Detect which cell encompasses the target text, then output its [x, y] center coordinate. 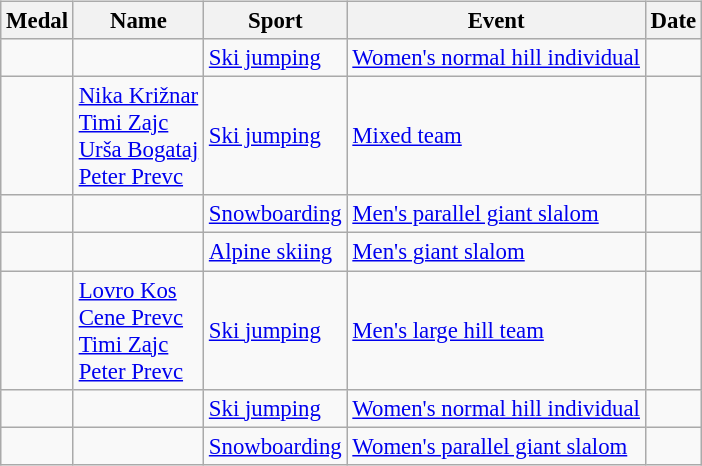
Mixed team [496, 136]
Men's parallel giant slalom [496, 214]
Name [138, 21]
Nika KrižnarTimi ZajcUrša BogatajPeter Prevc [138, 136]
Women's parallel giant slalom [496, 446]
Date [673, 21]
Men's large hill team [496, 330]
Event [496, 21]
Sport [276, 21]
Men's giant slalom [496, 252]
Alpine skiing [276, 252]
Lovro Kos Cene PrevcTimi ZajcPeter Prevc [138, 330]
Medal [38, 21]
